Pinpoint the cell where the given text exists, returning its (X, Y) midpoint coordinate. 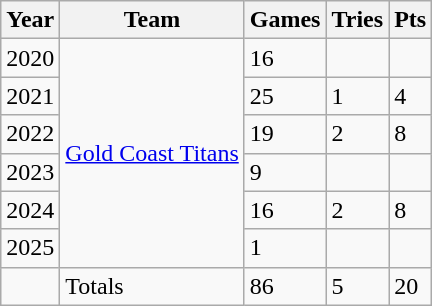
25 (285, 96)
2020 (30, 58)
86 (285, 286)
Gold Coast Titans (152, 153)
9 (285, 172)
2023 (30, 172)
Team (152, 20)
2025 (30, 248)
Pts (410, 20)
Tries (358, 20)
4 (410, 96)
Games (285, 20)
19 (285, 134)
2021 (30, 96)
20 (410, 286)
Totals (152, 286)
2022 (30, 134)
2024 (30, 210)
5 (358, 286)
Year (30, 20)
